Provide the [X, Y] coordinate of the cell's center where the given text is located.  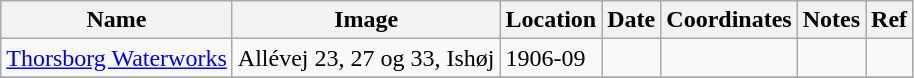
1906-09 [551, 58]
Image [366, 20]
Ref [890, 20]
Notes [831, 20]
Thorsborg Waterworks [117, 58]
Location [551, 20]
Coordinates [729, 20]
Name [117, 20]
Date [632, 20]
Allévej 23, 27 og 33, Ishøj [366, 58]
